Locate the cell with the specified text and output its (X, Y) center coordinate. 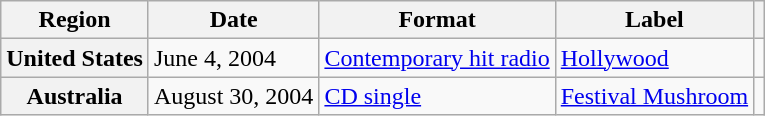
Format (437, 20)
United States (75, 58)
August 30, 2004 (233, 96)
Contemporary hit radio (437, 58)
Hollywood (654, 58)
June 4, 2004 (233, 58)
CD single (437, 96)
Label (654, 20)
Festival Mushroom (654, 96)
Region (75, 20)
Australia (75, 96)
Date (233, 20)
